Provide the (x, y) coordinate of the cell's center where the given text is located.  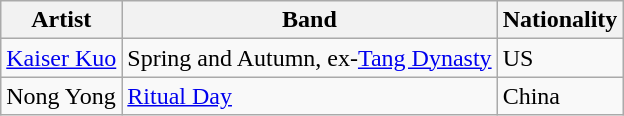
Ritual Day (310, 96)
Kaiser Kuo (62, 58)
Artist (62, 20)
Band (310, 20)
US (560, 58)
Nationality (560, 20)
Nong Yong (62, 96)
China (560, 96)
Spring and Autumn, ex-Tang Dynasty (310, 58)
